Pinpoint the cell where the given text exists, returning its [X, Y] midpoint coordinate. 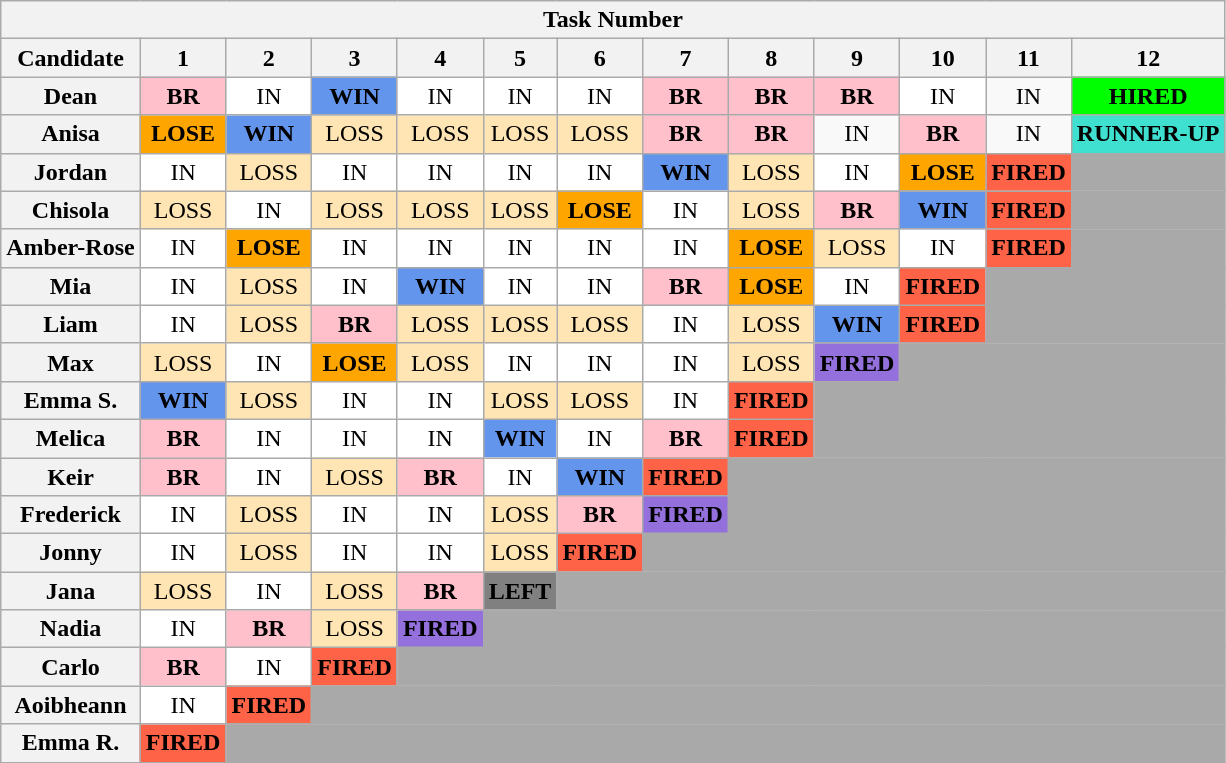
HIRED [1148, 96]
Aoibheann [70, 705]
Task Number [613, 20]
Candidate [70, 58]
Mia [70, 286]
8 [771, 58]
Dean [70, 96]
1 [183, 58]
12 [1148, 58]
9 [857, 58]
Jordan [70, 172]
2 [269, 58]
11 [1029, 58]
10 [943, 58]
7 [686, 58]
Nadia [70, 629]
Anisa [70, 134]
Jonny [70, 553]
RUNNER-UP [1148, 134]
Chisola [70, 210]
Carlo [70, 667]
Frederick [70, 515]
Melica [70, 438]
Amber-Rose [70, 248]
Keir [70, 477]
Emma S. [70, 400]
5 [520, 58]
6 [600, 58]
4 [440, 58]
3 [355, 58]
Emma R. [70, 743]
LEFT [520, 591]
Jana [70, 591]
Liam [70, 324]
Max [70, 362]
